Locate the cell with the specified text and output its (x, y) center coordinate. 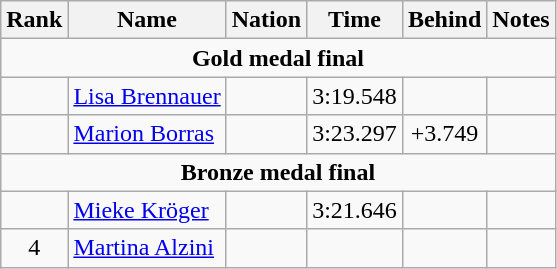
Lisa Brennauer (147, 96)
Behind (444, 20)
Martina Alzini (147, 248)
Nation (266, 20)
+3.749 (444, 134)
3:19.548 (355, 96)
Notes (521, 20)
Time (355, 20)
Rank (34, 20)
3:23.297 (355, 134)
Mieke Kröger (147, 210)
Name (147, 20)
Gold medal final (278, 58)
Bronze medal final (278, 172)
4 (34, 248)
3:21.646 (355, 210)
Marion Borras (147, 134)
